Extract the (X, Y) coordinate from the center of the cell holding the provided text.  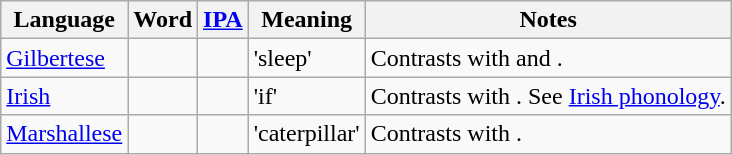
Meaning (306, 20)
Notes (548, 20)
'sleep' (306, 58)
Marshallese (64, 134)
'caterpillar' (306, 134)
'if' (306, 96)
Irish (64, 96)
Gilbertese (64, 58)
Contrasts with . See Irish phonology. (548, 96)
Word (163, 20)
IPA (224, 20)
Language (64, 20)
Contrasts with . (548, 134)
Contrasts with and . (548, 58)
